Return the [x, y] coordinate for the center point of the cell that contains the specified text.  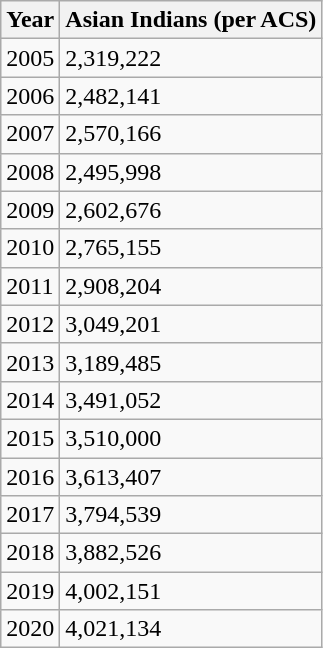
2005 [30, 58]
3,049,201 [191, 324]
2008 [30, 172]
2,482,141 [191, 96]
4,021,134 [191, 629]
2017 [30, 515]
Year [30, 20]
2013 [30, 362]
2020 [30, 629]
3,189,485 [191, 362]
2009 [30, 210]
2010 [30, 248]
4,002,151 [191, 591]
2,765,155 [191, 248]
3,613,407 [191, 477]
3,882,526 [191, 553]
2,602,676 [191, 210]
2012 [30, 324]
2019 [30, 591]
3,510,000 [191, 438]
2016 [30, 477]
3,794,539 [191, 515]
2,908,204 [191, 286]
2007 [30, 134]
2014 [30, 400]
3,491,052 [191, 400]
2011 [30, 286]
Asian Indians (per ACS) [191, 20]
2,570,166 [191, 134]
2018 [30, 553]
2006 [30, 96]
2,495,998 [191, 172]
2,319,222 [191, 58]
2015 [30, 438]
